Return the [x, y] coordinate for the center point of the cell that contains the specified text.  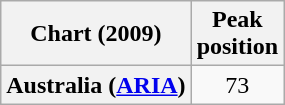
73 [237, 85]
Chart (2009) [96, 34]
Australia (ARIA) [96, 85]
Peakposition [237, 34]
